Pinpoint the cell where the given text exists, returning its [X, Y] midpoint coordinate. 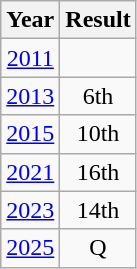
2015 [30, 134]
2013 [30, 96]
2011 [30, 58]
2021 [30, 172]
16th [98, 172]
Year [30, 20]
Result [98, 20]
Q [98, 248]
6th [98, 96]
2025 [30, 248]
14th [98, 210]
10th [98, 134]
2023 [30, 210]
